Extract the [x, y] coordinate from the center of the cell holding the provided text.  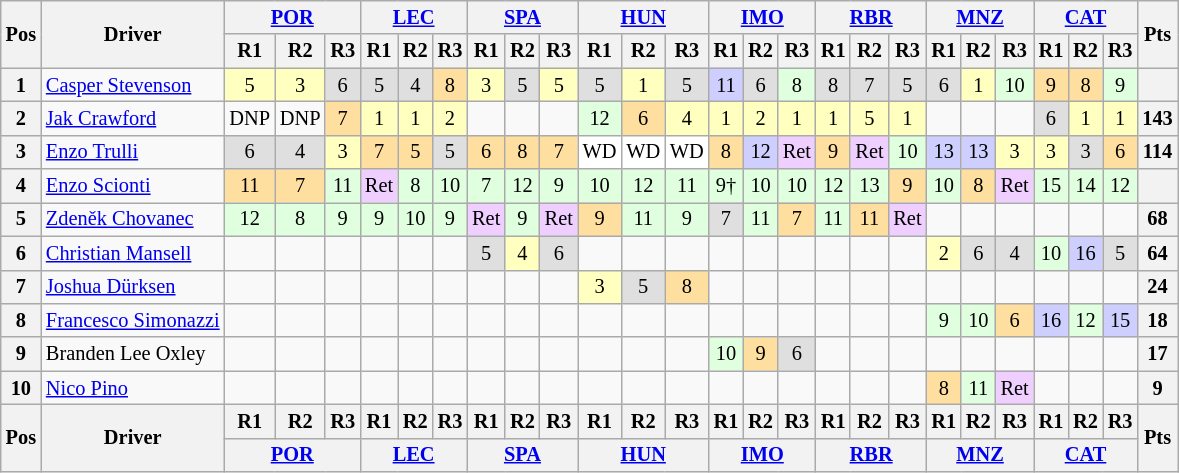
Branden Lee Oxley [132, 354]
17 [1157, 354]
114 [1157, 152]
68 [1157, 219]
Jak Crawford [132, 118]
Christian Mansell [132, 253]
14 [1086, 186]
Enzo Trulli [132, 152]
18 [1157, 320]
Casper Stevenson [132, 85]
Enzo Scionti [132, 186]
64 [1157, 253]
24 [1157, 287]
Joshua Dürksen [132, 287]
Francesco Simonazzi [132, 320]
9† [726, 186]
Zdeněk Chovanec [132, 219]
Nico Pino [132, 388]
143 [1157, 118]
